Search for the cell housing the specified text and yield its [X, Y] center coordinate. 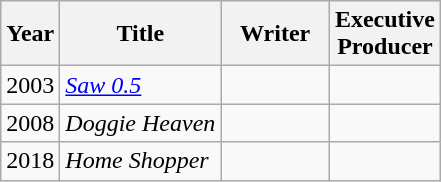
ExecutiveProducer [384, 34]
Title [140, 34]
Doggie Heaven [140, 123]
2003 [30, 85]
2018 [30, 161]
2008 [30, 123]
Year [30, 34]
Home Shopper [140, 161]
Writer [276, 34]
Saw 0.5 [140, 85]
